Find where the given text appears and provide that cell's center as [x, y] coordinate. 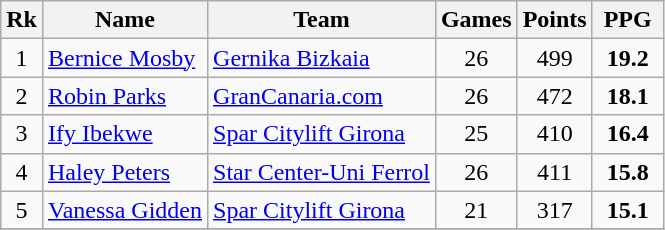
4 [22, 172]
5 [22, 210]
Rk [22, 20]
18.1 [628, 96]
411 [554, 172]
15.8 [628, 172]
Vanessa Gidden [124, 210]
15.1 [628, 210]
Robin Parks [124, 96]
499 [554, 58]
Games [476, 20]
Haley Peters [124, 172]
25 [476, 134]
Star Center-Uni Ferrol [322, 172]
Name [124, 20]
472 [554, 96]
317 [554, 210]
1 [22, 58]
Gernika Bizkaia [322, 58]
Team [322, 20]
21 [476, 210]
GranCanaria.com [322, 96]
16.4 [628, 134]
410 [554, 134]
Bernice Mosby [124, 58]
Points [554, 20]
2 [22, 96]
PPG [628, 20]
19.2 [628, 58]
3 [22, 134]
Ify Ibekwe [124, 134]
